Locate the cell with the specified text and output its (x, y) center coordinate. 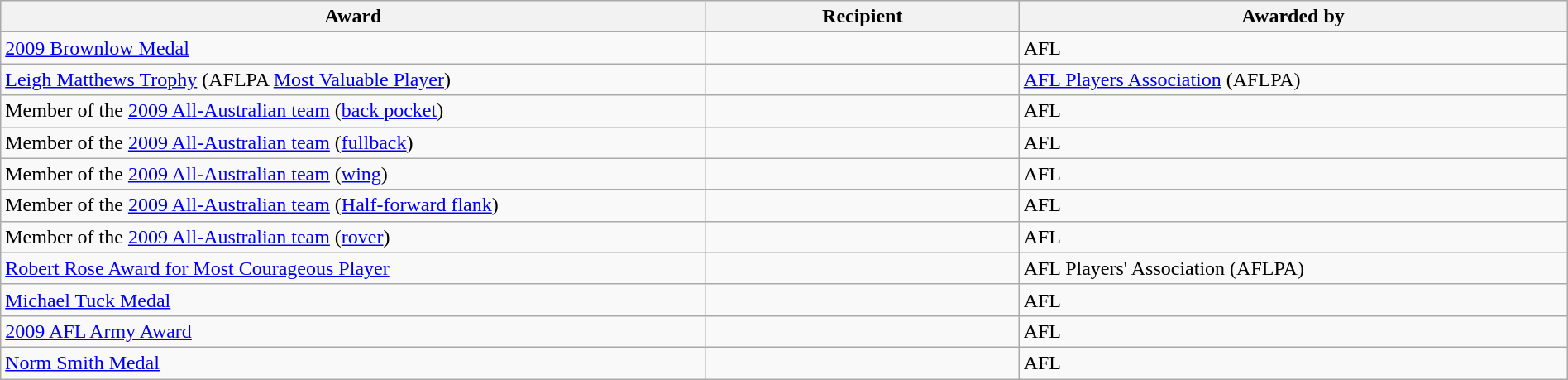
Member of the 2009 All-Australian team (rover) (354, 237)
Member of the 2009 All-Australian team (Half-forward flank) (354, 205)
Awarded by (1293, 17)
Member of the 2009 All-Australian team (wing) (354, 174)
Member of the 2009 All-Australian team (fullback) (354, 142)
Member of the 2009 All-Australian team (back pocket) (354, 111)
Leigh Matthews Trophy (AFLPA Most Valuable Player) (354, 79)
Norm Smith Medal (354, 363)
Award (354, 17)
AFL Players Association (AFLPA) (1293, 79)
AFL Players' Association (AFLPA) (1293, 268)
Recipient (862, 17)
Robert Rose Award for Most Courageous Player (354, 268)
2009 Brownlow Medal (354, 48)
Michael Tuck Medal (354, 300)
2009 AFL Army Award (354, 331)
